From the cell containing the given text, extract its center point as [X, Y] coordinate. 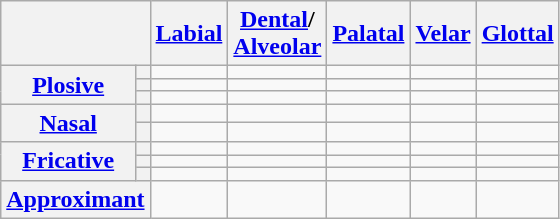
Glottal [518, 34]
Nasal [68, 123]
Dental/Alveolar [278, 34]
Plosive [68, 85]
Fricative [68, 161]
Velar [443, 34]
Labial [189, 34]
Palatal [368, 34]
Approximant [76, 199]
